Locate the cell with the specified text and output its (X, Y) center coordinate. 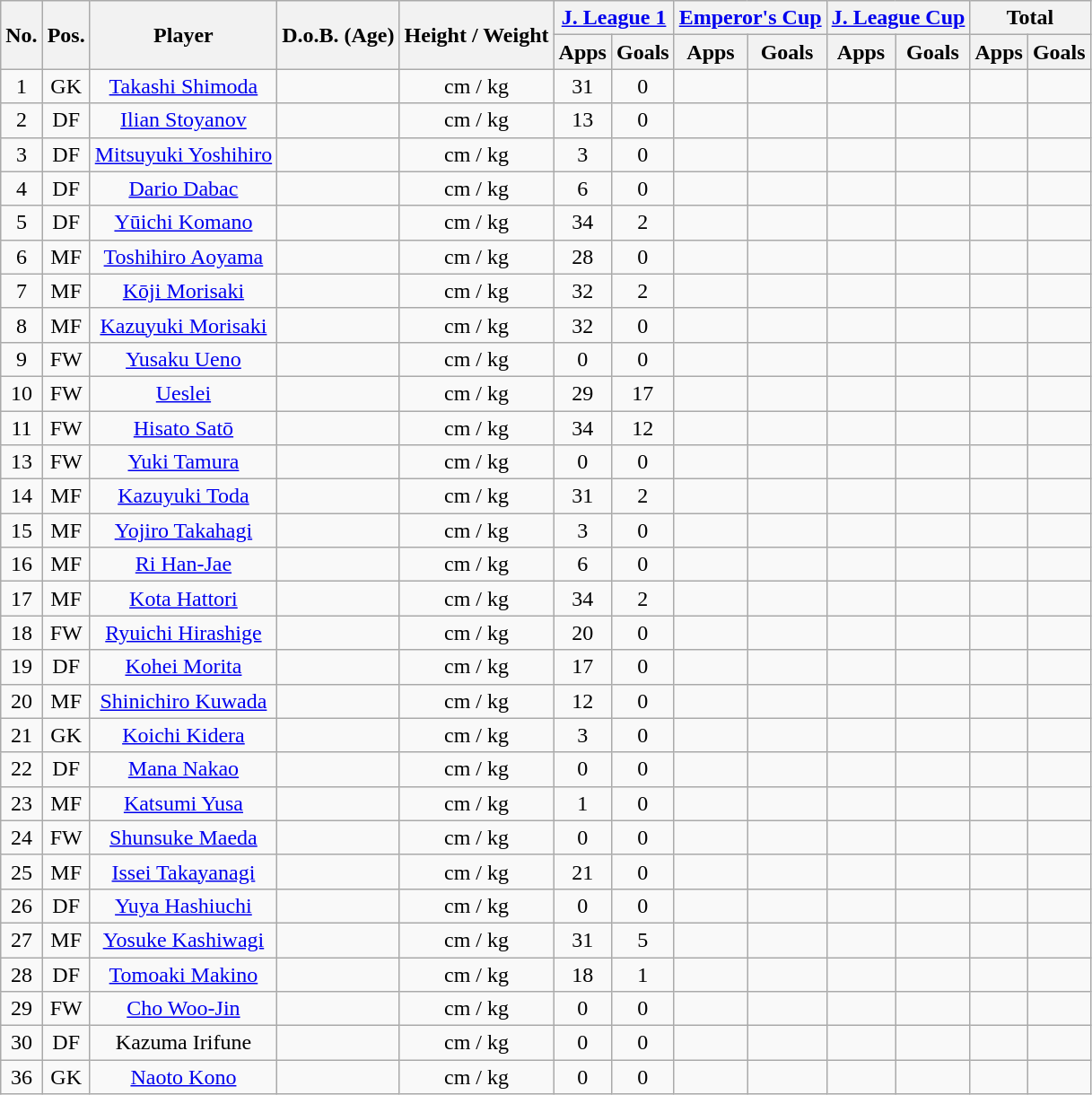
Total (1030, 18)
Kazuyuki Toda (183, 496)
25 (22, 872)
Shinichiro Kuwada (183, 701)
Tomoaki Makino (183, 974)
Yosuke Kashiwagi (183, 940)
11 (22, 428)
Kōji Morisaki (183, 291)
Shunsuke Maeda (183, 837)
Yuya Hashiuchi (183, 906)
22 (22, 769)
No. (22, 35)
Koichi Kidera (183, 735)
9 (22, 359)
24 (22, 837)
Kohei Morita (183, 667)
Pos. (66, 35)
23 (22, 803)
D.o.B. (Age) (338, 35)
Dario Dabac (183, 188)
8 (22, 325)
Yojiro Takahagi (183, 530)
27 (22, 940)
Naoto Kono (183, 1077)
Mana Nakao (183, 769)
Height / Weight (476, 35)
14 (22, 496)
4 (22, 188)
26 (22, 906)
16 (22, 565)
10 (22, 393)
Issei Takayanagi (183, 872)
Ri Han-Jae (183, 565)
Player (183, 35)
Toshihiro Aoyama (183, 257)
Yuki Tamura (183, 462)
Takashi Shimoda (183, 86)
J. League Cup (898, 18)
15 (22, 530)
Hisato Satō (183, 428)
Kazuma Irifune (183, 1043)
Emperor's Cup (750, 18)
Ilian Stoyanov (183, 120)
19 (22, 667)
Katsumi Yusa (183, 803)
Kota Hattori (183, 599)
Yusaku Ueno (183, 359)
Cho Woo-Jin (183, 1009)
30 (22, 1043)
7 (22, 291)
J. League 1 (614, 18)
Mitsuyuki Yoshihiro (183, 154)
Ueslei (183, 393)
Yūichi Komano (183, 223)
36 (22, 1077)
Kazuyuki Morisaki (183, 325)
Ryuichi Hirashige (183, 633)
